For the text-containing cell, return its midpoint in [X, Y] coordinate format. 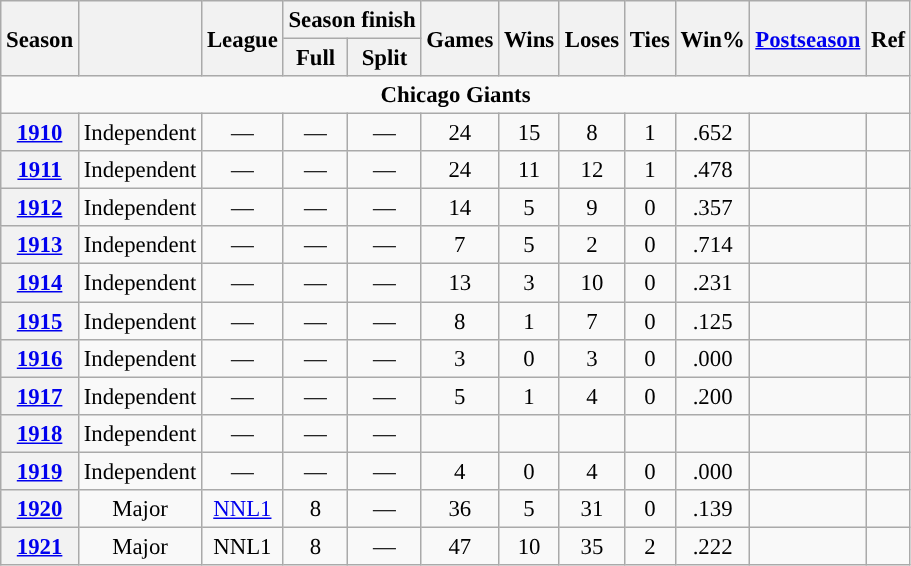
1911 [40, 170]
.714 [712, 245]
1915 [40, 321]
Split [384, 58]
1912 [40, 208]
.231 [712, 283]
1913 [40, 245]
1921 [40, 546]
1916 [40, 358]
.357 [712, 208]
1917 [40, 396]
1910 [40, 133]
13 [460, 283]
Win% [712, 38]
Loses [592, 38]
1920 [40, 509]
.125 [712, 321]
.652 [712, 133]
League [242, 38]
Ties [650, 38]
14 [460, 208]
47 [460, 546]
Wins [530, 38]
1919 [40, 471]
36 [460, 509]
1914 [40, 283]
.139 [712, 509]
Season [40, 38]
1918 [40, 433]
Chicago Giants [456, 95]
11 [530, 170]
9 [592, 208]
31 [592, 509]
Postseason [808, 38]
Full [316, 58]
.478 [712, 170]
.222 [712, 546]
15 [530, 133]
Games [460, 38]
12 [592, 170]
35 [592, 546]
Season finish [352, 20]
Ref [888, 38]
.200 [712, 396]
